Locate the cell with the specified text and output its [X, Y] center coordinate. 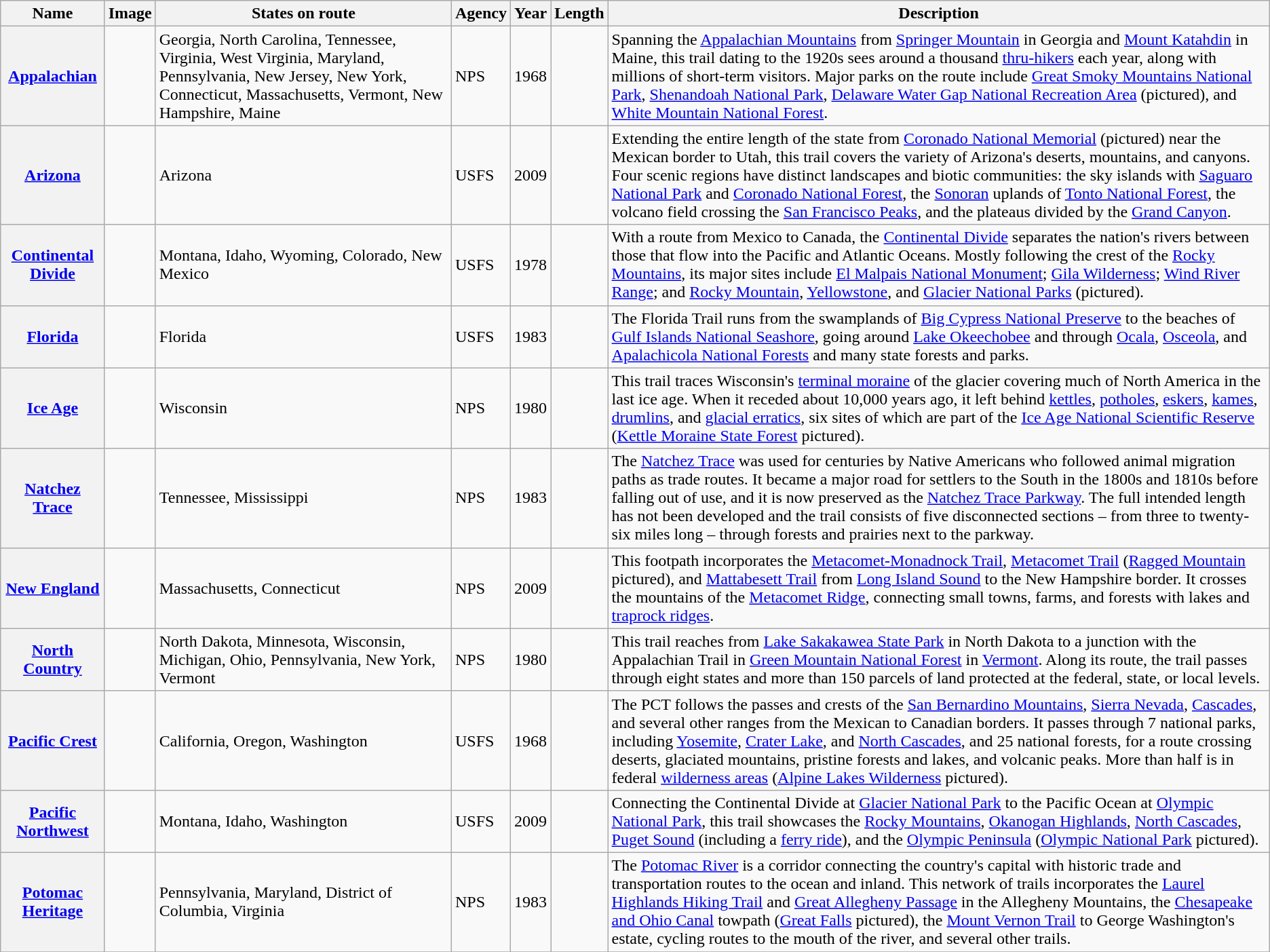
Appalachian [53, 76]
North Country [53, 660]
Pacific Northwest [53, 821]
1978 [531, 265]
Name [53, 14]
Year [531, 14]
Tennessee, Mississippi [303, 498]
California, Oregon, Washington [303, 740]
New England [53, 588]
Pennsylvania, Maryland, District of Columbia, Virginia [303, 902]
Wisconsin [303, 408]
Agency [482, 14]
Massachusetts, Connecticut [303, 588]
States on route [303, 14]
Potomac Heritage [53, 902]
Natchez Trace [53, 498]
North Dakota, Minnesota, Wisconsin, Michigan, Ohio, Pennsylvania, New York, Vermont [303, 660]
Pacific Crest [53, 740]
Continental Divide [53, 265]
Ice Age [53, 408]
Montana, Idaho, Washington [303, 821]
Description [939, 14]
Montana, Idaho, Wyoming, Colorado, New Mexico [303, 265]
Image [130, 14]
Length [579, 14]
